For the text-containing cell, return its midpoint in [x, y] coordinate format. 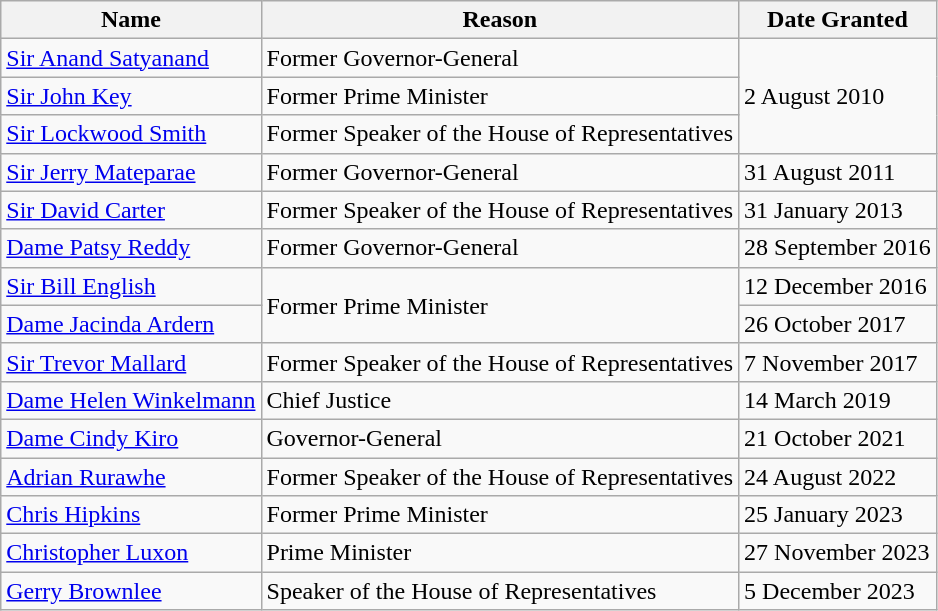
5 December 2023 [838, 591]
14 March 2019 [838, 400]
Adrian Rurawhe [131, 477]
Dame Helen Winkelmann [131, 400]
31 January 2013 [838, 210]
28 September 2016 [838, 248]
Name [131, 20]
Sir Bill English [131, 286]
Sir Anand Satyanand [131, 58]
31 August 2011 [838, 172]
25 January 2023 [838, 515]
7 November 2017 [838, 362]
Dame Cindy Kiro [131, 438]
Sir Trevor Mallard [131, 362]
Sir Jerry Mateparae [131, 172]
Reason [500, 20]
Date Granted [838, 20]
Gerry Brownlee [131, 591]
Christopher Luxon [131, 553]
24 August 2022 [838, 477]
21 October 2021 [838, 438]
Chief Justice [500, 400]
Chris Hipkins [131, 515]
2 August 2010 [838, 96]
Speaker of the House of Representatives [500, 591]
Dame Patsy Reddy [131, 248]
Dame Jacinda Ardern [131, 324]
Sir John Key [131, 96]
12 December 2016 [838, 286]
26 October 2017 [838, 324]
27 November 2023 [838, 553]
Sir Lockwood Smith [131, 134]
Governor-General [500, 438]
Sir David Carter [131, 210]
Prime Minister [500, 553]
